Identify which cell holds the provided text, then report its [X, Y] central coordinate. 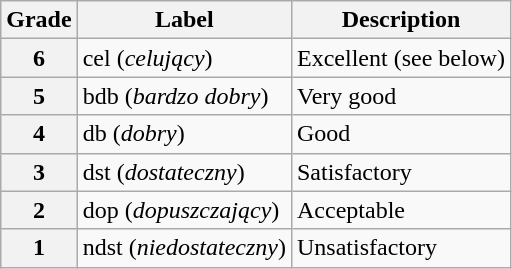
ndst (niedostateczny) [184, 248]
1 [39, 248]
bdb (bardzo dobry) [184, 96]
Satisfactory [400, 172]
Very good [400, 96]
Good [400, 134]
dst (dostateczny) [184, 172]
cel (celujący) [184, 58]
Unsatisfactory [400, 248]
Grade [39, 20]
5 [39, 96]
6 [39, 58]
Label [184, 20]
db (dobry) [184, 134]
Acceptable [400, 210]
Description [400, 20]
2 [39, 210]
Excellent (see below) [400, 58]
4 [39, 134]
3 [39, 172]
dop (dopuszczający) [184, 210]
